Return the (X, Y) coordinate for the center point of the cell that contains the specified text.  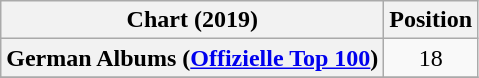
Position (431, 20)
Chart (2019) (192, 20)
18 (431, 58)
German Albums (Offizielle Top 100) (192, 58)
